Provide the (x, y) coordinate of the cell's center where the given text is located.  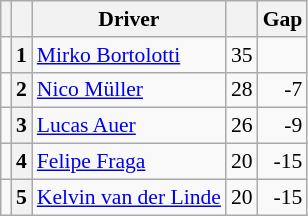
35 (242, 55)
26 (242, 126)
Mirko Bortolotti (129, 55)
Driver (129, 19)
Kelvin van der Linde (129, 197)
Gap (283, 19)
Lucas Auer (129, 126)
2 (22, 90)
1 (22, 55)
28 (242, 90)
-7 (283, 90)
Nico Müller (129, 90)
5 (22, 197)
3 (22, 126)
-9 (283, 126)
Felipe Fraga (129, 162)
4 (22, 162)
